Return (X, Y) of the center of cell containing provided text 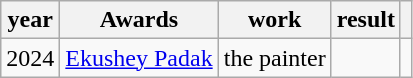
Ekushey Padak (139, 58)
the painter (274, 58)
2024 (30, 58)
Awards (139, 20)
result (366, 20)
work (274, 20)
year (30, 20)
